Determine the [X, Y] coordinate at the center of the cell enclosing the given text.  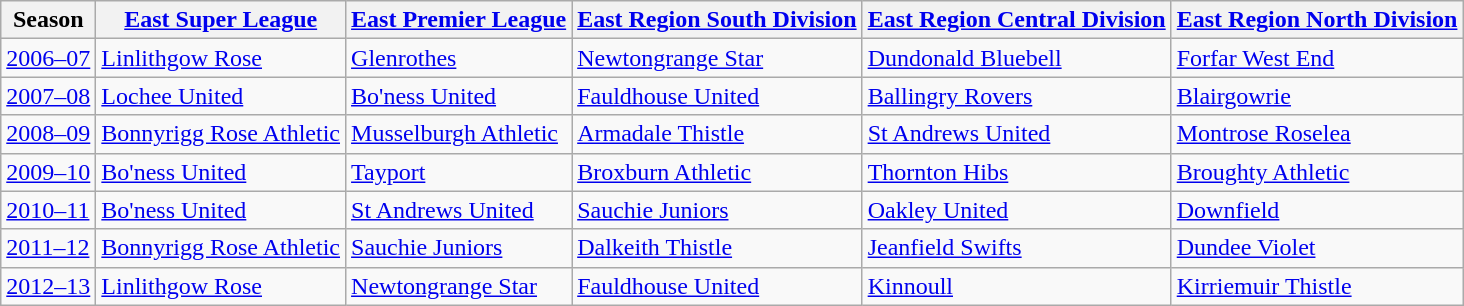
2010–11 [48, 210]
Kirriemuir Thistle [1317, 286]
Broxburn Athletic [717, 172]
Montrose Roselea [1317, 134]
2009–10 [48, 172]
Broughty Athletic [1317, 172]
2011–12 [48, 248]
Kinnoull [1016, 286]
East Super League [221, 20]
2012–13 [48, 286]
Glenrothes [459, 58]
Blairgowrie [1317, 96]
East Region North Division [1317, 20]
2007–08 [48, 96]
Tayport [459, 172]
Downfield [1317, 210]
East Premier League [459, 20]
Dundonald Bluebell [1016, 58]
East Region South Division [717, 20]
Season [48, 20]
Oakley United [1016, 210]
2006–07 [48, 58]
2008–09 [48, 134]
Lochee United [221, 96]
Thornton Hibs [1016, 172]
Forfar West End [1317, 58]
East Region Central Division [1016, 20]
Ballingry Rovers [1016, 96]
Armadale Thistle [717, 134]
Musselburgh Athletic [459, 134]
Dalkeith Thistle [717, 248]
Jeanfield Swifts [1016, 248]
Dundee Violet [1317, 248]
